Capture the cell that displays the provided text and extract its (X, Y) central coordinate. 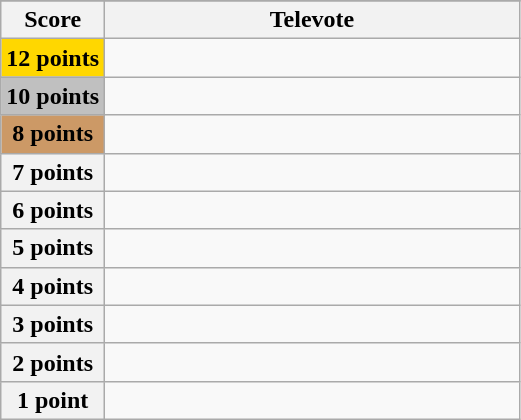
12 points (53, 58)
7 points (53, 172)
6 points (53, 210)
3 points (53, 324)
10 points (53, 96)
1 point (53, 400)
8 points (53, 134)
Televote (312, 20)
Score (53, 20)
5 points (53, 248)
2 points (53, 362)
4 points (53, 286)
